Locate the cell with the specified text and output its [x, y] center coordinate. 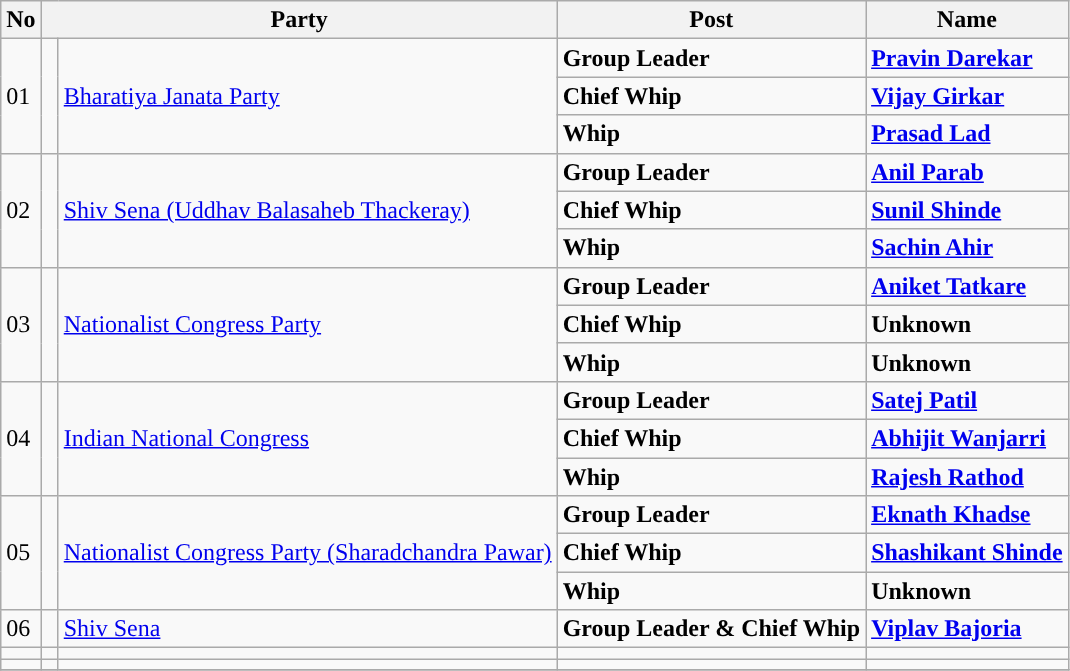
Indian National Congress [308, 438]
Nationalist Congress Party (Sharadchandra Pawar) [308, 553]
01 [21, 96]
Aniket Tatkare [968, 286]
Party [299, 20]
06 [21, 629]
Prasad Lad [968, 134]
Bharatiya Janata Party [308, 96]
Rajesh Rathod [968, 477]
Shiv Sena [308, 629]
04 [21, 438]
05 [21, 553]
03 [21, 324]
Post [711, 20]
Eknath Khadse [968, 515]
Pravin Darekar [968, 58]
Satej Patil [968, 400]
Viplav Bajoria [968, 629]
Sunil Shinde [968, 210]
Sachin Ahir [968, 248]
Shiv Sena (Uddhav Balasaheb Thackeray) [308, 210]
Shashikant Shinde [968, 553]
Abhijit Wanjarri [968, 438]
Anil Parab [968, 172]
Vijay Girkar [968, 96]
Name [968, 20]
No [21, 20]
02 [21, 210]
Group Leader & Chief Whip [711, 629]
Nationalist Congress Party [308, 324]
